Return the (X, Y) coordinate for the center point of the cell that contains the specified text.  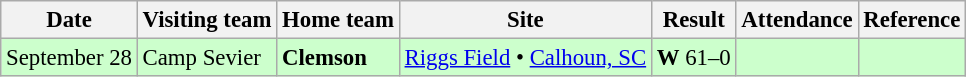
Result (694, 20)
Clemson (338, 58)
Attendance (797, 20)
September 28 (69, 58)
Home team (338, 20)
Riggs Field • Calhoun, SC (525, 58)
Reference (912, 20)
Visiting team (206, 20)
Date (69, 20)
W 61–0 (694, 58)
Site (525, 20)
Camp Sevier (206, 58)
